Extract the (x, y) coordinate from the center of the cell holding the provided text.  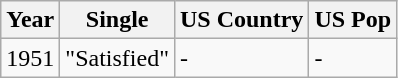
Year (30, 20)
Single (118, 20)
"Satisfied" (118, 58)
US Country (241, 20)
1951 (30, 58)
US Pop (353, 20)
